Return [X, Y] of the center of cell containing provided text 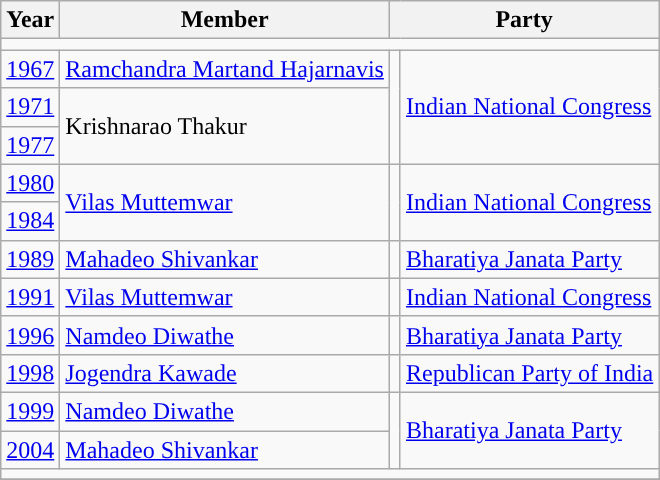
1971 [30, 107]
Member [225, 20]
Krishnarao Thakur [225, 126]
Republican Party of India [529, 373]
Jogendra Kawade [225, 373]
1999 [30, 411]
Ramchandra Martand Hajarnavis [225, 69]
1991 [30, 297]
1977 [30, 145]
2004 [30, 449]
1984 [30, 221]
1989 [30, 259]
1967 [30, 69]
1998 [30, 373]
Year [30, 20]
Party [524, 20]
1980 [30, 183]
1996 [30, 335]
